Return the [X, Y] coordinate for the center point of the cell that contains the specified text.  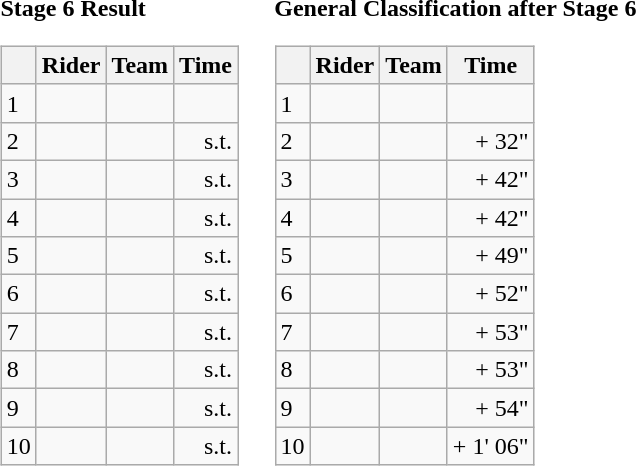
+ 52" [490, 294]
+ 54" [490, 408]
+ 32" [490, 141]
+ 49" [490, 256]
+ 1' 06" [490, 446]
